From the cell containing the given text, extract its center point as [x, y] coordinate. 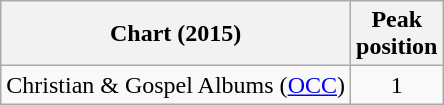
Peakposition [397, 34]
1 [397, 85]
Christian & Gospel Albums (OCC) [176, 85]
Chart (2015) [176, 34]
